Find where the given text appears and provide that cell's center as [x, y] coordinate. 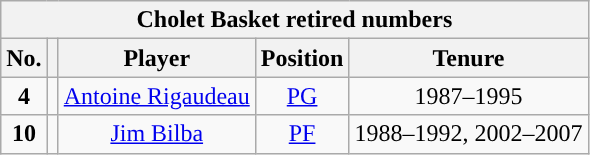
Player [156, 58]
PF [302, 134]
Cholet Basket retired numbers [294, 20]
4 [24, 96]
1988–1992, 2002–2007 [468, 134]
10 [24, 134]
Jim Bilba [156, 134]
Antoine Rigaudeau [156, 96]
No. [24, 58]
1987–1995 [468, 96]
Tenure [468, 58]
PG [302, 96]
Position [302, 58]
